Pinpoint the cell where the given text exists, returning its (X, Y) midpoint coordinate. 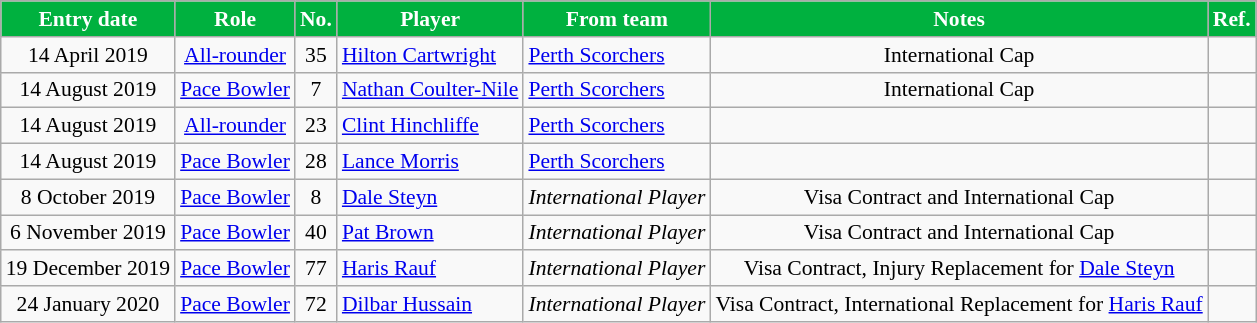
19 December 2019 (88, 269)
8 October 2019 (88, 197)
Haris Rauf (430, 269)
28 (316, 162)
Lance Morris (430, 162)
8 (316, 197)
Dale Steyn (430, 197)
Clint Hinchliffe (430, 126)
No. (316, 19)
6 November 2019 (88, 233)
Player (430, 19)
23 (316, 126)
Visa Contract, International Replacement for Haris Rauf (958, 304)
40 (316, 233)
35 (316, 55)
Hilton Cartwright (430, 55)
Entry date (88, 19)
77 (316, 269)
Visa Contract, Injury Replacement for Dale Steyn (958, 269)
Nathan Coulter-Nile (430, 90)
From team (616, 19)
14 April 2019 (88, 55)
Role (235, 19)
Dilbar Hussain (430, 304)
24 January 2020 (88, 304)
Notes (958, 19)
Ref. (1232, 19)
7 (316, 90)
Pat Brown (430, 233)
72 (316, 304)
